For the text-containing cell, return its midpoint in [x, y] coordinate format. 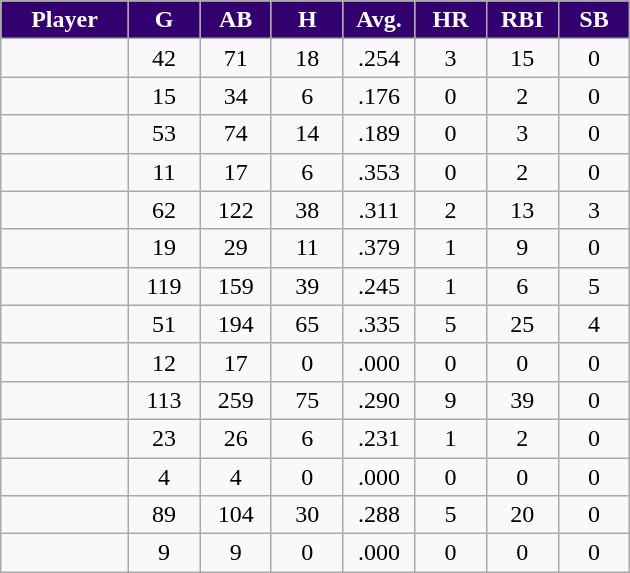
.254 [379, 58]
259 [236, 400]
.379 [379, 248]
Avg. [379, 20]
SB [594, 20]
23 [164, 438]
122 [236, 210]
53 [164, 134]
38 [307, 210]
34 [236, 96]
42 [164, 58]
HR [451, 20]
30 [307, 515]
.288 [379, 515]
14 [307, 134]
75 [307, 400]
Player [64, 20]
119 [164, 286]
12 [164, 362]
RBI [522, 20]
159 [236, 286]
19 [164, 248]
74 [236, 134]
89 [164, 515]
26 [236, 438]
.189 [379, 134]
.245 [379, 286]
18 [307, 58]
71 [236, 58]
.176 [379, 96]
G [164, 20]
104 [236, 515]
29 [236, 248]
25 [522, 324]
H [307, 20]
194 [236, 324]
13 [522, 210]
.290 [379, 400]
65 [307, 324]
.231 [379, 438]
62 [164, 210]
51 [164, 324]
113 [164, 400]
AB [236, 20]
.311 [379, 210]
.353 [379, 172]
20 [522, 515]
.335 [379, 324]
